Capture the cell that displays the provided text and extract its (x, y) central coordinate. 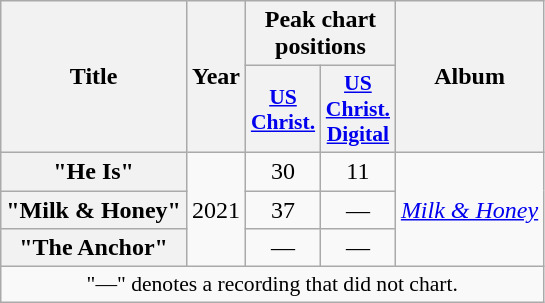
Album (469, 77)
"—" denotes a recording that did not chart. (272, 285)
37 (284, 209)
30 (284, 171)
11 (358, 171)
US Christ.Digital (358, 110)
USChrist. (284, 110)
Year (216, 77)
"Milk & Honey" (94, 209)
"He Is" (94, 171)
2021 (216, 209)
Peak chart positions (321, 34)
Title (94, 77)
"The Anchor" (94, 248)
Milk & Honey (469, 209)
